Find where the given text appears and provide that cell's center as (X, Y) coordinate. 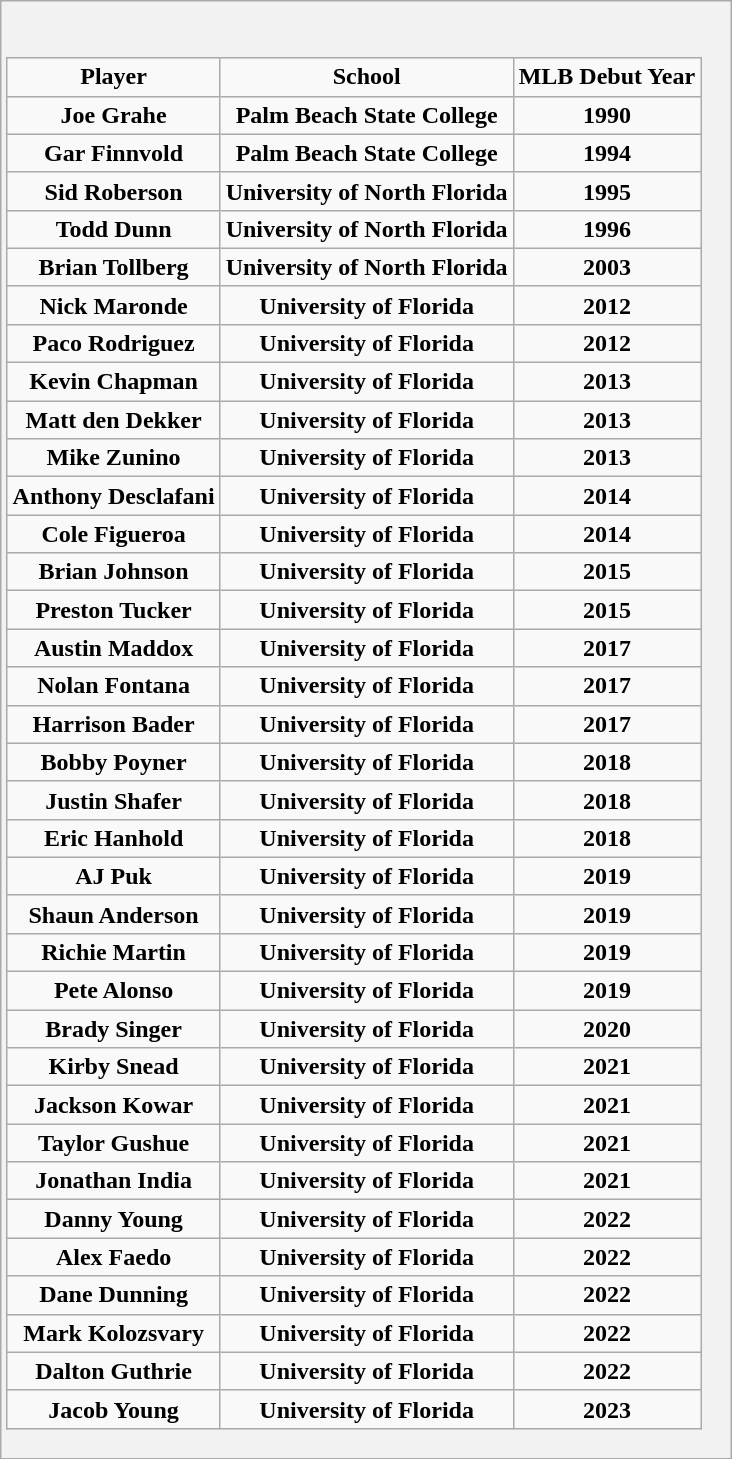
2020 (607, 1029)
Anthony Desclafani (114, 496)
Jackson Kowar (114, 1105)
Sid Roberson (114, 191)
Gar Finnvold (114, 153)
Mark Kolozsvary (114, 1333)
School (366, 77)
2023 (607, 1409)
Joe Grahe (114, 115)
Justin Shafer (114, 800)
Danny Young (114, 1219)
2003 (607, 267)
Nick Maronde (114, 305)
Brian Johnson (114, 572)
Brian Tollberg (114, 267)
Player (114, 77)
Paco Rodriguez (114, 343)
Nolan Fontana (114, 686)
Eric Hanhold (114, 838)
Jonathan India (114, 1181)
Dalton Guthrie (114, 1371)
1994 (607, 153)
Bobby Poyner (114, 762)
1995 (607, 191)
Dane Dunning (114, 1295)
MLB Debut Year (607, 77)
Mike Zunino (114, 458)
Shaun Anderson (114, 914)
Kirby Snead (114, 1067)
Taylor Gushue (114, 1143)
Brady Singer (114, 1029)
Austin Maddox (114, 648)
Richie Martin (114, 952)
Harrison Bader (114, 724)
Preston Tucker (114, 610)
1996 (607, 229)
Pete Alonso (114, 991)
Kevin Chapman (114, 382)
Cole Figueroa (114, 534)
Matt den Dekker (114, 420)
Jacob Young (114, 1409)
AJ Puk (114, 876)
1990 (607, 115)
Alex Faedo (114, 1257)
Todd Dunn (114, 229)
